From the cell containing the given text, extract its center point as (X, Y) coordinate. 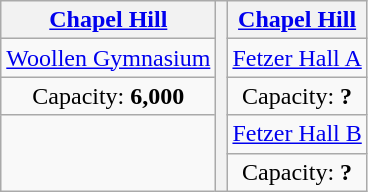
Fetzer Hall B (297, 134)
Capacity: 6,000 (108, 96)
Woollen Gymnasium (108, 58)
Fetzer Hall A (297, 58)
